Return the [x, y] coordinate for the center point of the cell that contains the specified text.  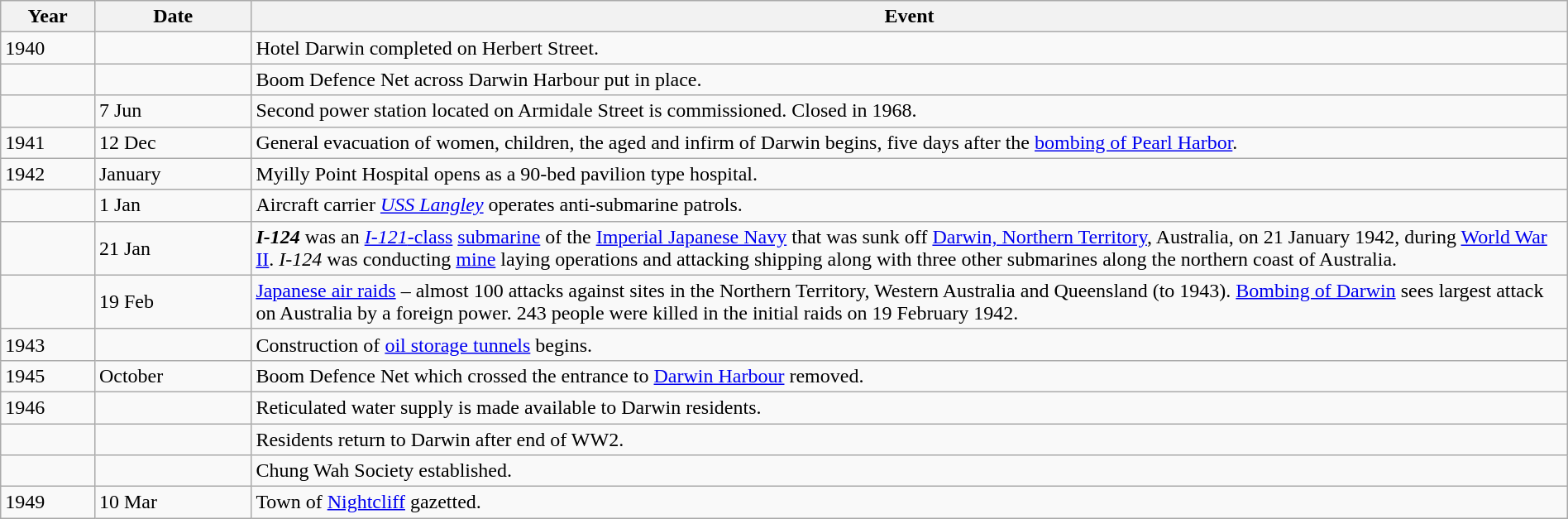
General evacuation of women, children, the aged and infirm of Darwin begins, five days after the bombing of Pearl Harbor. [910, 142]
Aircraft carrier USS Langley operates anti-submarine patrols. [910, 205]
Chung Wah Society established. [910, 471]
1946 [48, 407]
Boom Defence Net which crossed the entrance to Darwin Harbour removed. [910, 376]
Construction of oil storage tunnels begins. [910, 344]
12 Dec [172, 142]
Residents return to Darwin after end of WW2. [910, 440]
21 Jan [172, 248]
7 Jun [172, 111]
1945 [48, 376]
January [172, 174]
1942 [48, 174]
10 Mar [172, 502]
1 Jan [172, 205]
Year [48, 17]
1949 [48, 502]
Myilly Point Hospital opens as a 90-bed pavilion type hospital. [910, 174]
Town of Nightcliff gazetted. [910, 502]
19 Feb [172, 301]
Second power station located on Armidale Street is commissioned. Closed in 1968. [910, 111]
Date [172, 17]
Event [910, 17]
1940 [48, 48]
Boom Defence Net across Darwin Harbour put in place. [910, 79]
1943 [48, 344]
October [172, 376]
Hotel Darwin completed on Herbert Street. [910, 48]
Reticulated water supply is made available to Darwin residents. [910, 407]
1941 [48, 142]
